Return (X, Y) of the center of cell containing provided text 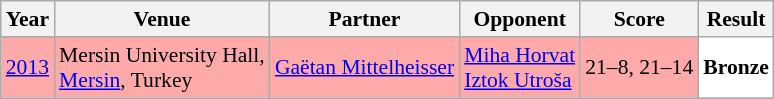
Venue (162, 19)
Mersin University Hall,Mersin, Turkey (162, 68)
21–8, 21–14 (639, 68)
Bronze (736, 68)
Year (28, 19)
Miha Horvat Iztok Utroša (520, 68)
Gaëtan Mittelheisser (364, 68)
2013 (28, 68)
Score (639, 19)
Partner (364, 19)
Opponent (520, 19)
Result (736, 19)
